Output the [X, Y] coordinate of the center of the cell containing the given text.  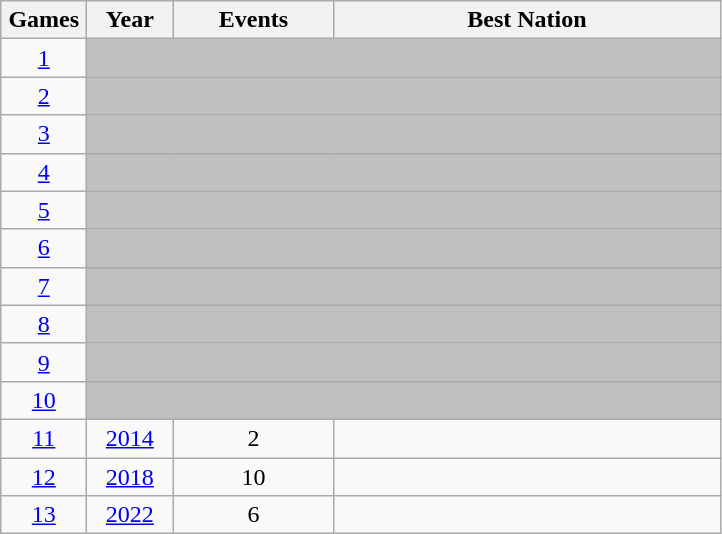
2014 [130, 438]
12 [44, 477]
Year [130, 20]
4 [44, 172]
11 [44, 438]
Best Nation [527, 20]
3 [44, 134]
2022 [130, 515]
Events [254, 20]
Games [44, 20]
7 [44, 286]
1 [44, 58]
8 [44, 324]
13 [44, 515]
2018 [130, 477]
5 [44, 210]
9 [44, 362]
